Determine the [X, Y] coordinate at the center of the cell enclosing the given text.  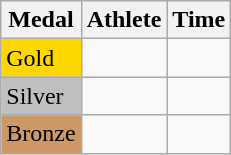
Gold [41, 58]
Time [199, 20]
Medal [41, 20]
Athlete [124, 20]
Bronze [41, 134]
Silver [41, 96]
